For the text-containing cell, return its midpoint in (X, Y) coordinate format. 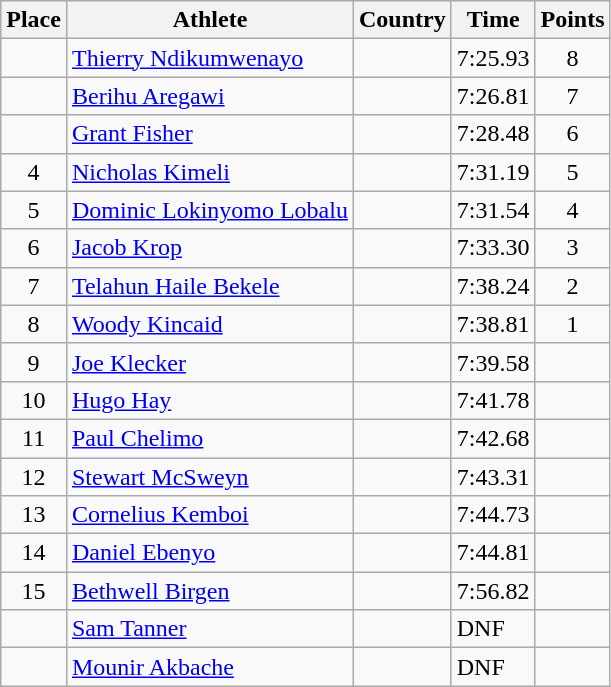
7:31.19 (493, 172)
Thierry Ndikumwenayo (210, 58)
Dominic Lokinyomo Lobalu (210, 210)
Points (572, 20)
7:38.24 (493, 286)
7:44.81 (493, 553)
Nicholas Kimeli (210, 172)
10 (34, 400)
Jacob Krop (210, 248)
Stewart McSweyn (210, 477)
Athlete (210, 20)
7:31.54 (493, 210)
Sam Tanner (210, 629)
Berihu Aregawi (210, 96)
7:56.82 (493, 591)
3 (572, 248)
7:33.30 (493, 248)
Telahun Haile Bekele (210, 286)
Daniel Ebenyo (210, 553)
Joe Klecker (210, 362)
Bethwell Birgen (210, 591)
13 (34, 515)
14 (34, 553)
Grant Fisher (210, 134)
Cornelius Kemboi (210, 515)
Hugo Hay (210, 400)
15 (34, 591)
7:42.68 (493, 438)
11 (34, 438)
12 (34, 477)
7:28.48 (493, 134)
7:26.81 (493, 96)
Time (493, 20)
9 (34, 362)
1 (572, 324)
2 (572, 286)
Mounir Akbache (210, 667)
Paul Chelimo (210, 438)
7:25.93 (493, 58)
7:41.78 (493, 400)
Place (34, 20)
7:39.58 (493, 362)
Country (402, 20)
7:44.73 (493, 515)
7:38.81 (493, 324)
Woody Kincaid (210, 324)
7:43.31 (493, 477)
